Scan for the cell matching the given text and deliver its (X, Y) coordinate at center. 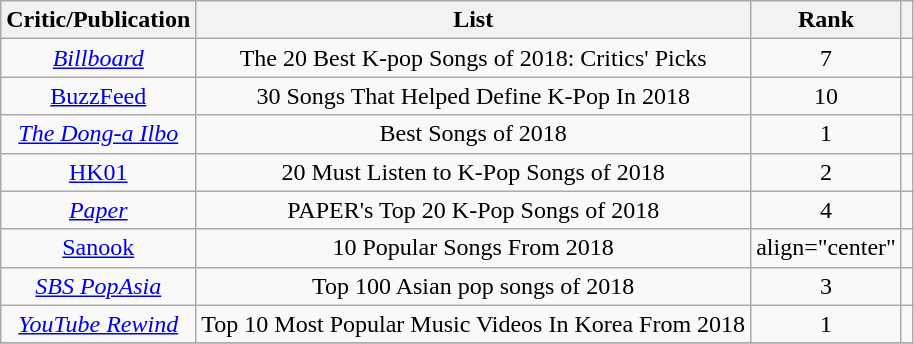
7 (826, 58)
Best Songs of 2018 (474, 134)
2 (826, 172)
4 (826, 210)
10 Popular Songs From 2018 (474, 248)
SBS PopAsia (98, 286)
Paper (98, 210)
30 Songs That Helped Define K-Pop In 2018 (474, 96)
Top 10 Most Popular Music Videos In Korea From 2018 (474, 324)
The 20 Best K-pop Songs of 2018: Critics' Picks (474, 58)
Critic/Publication (98, 20)
Rank (826, 20)
Sanook (98, 248)
HK01 (98, 172)
BuzzFeed (98, 96)
20 Must Listen to K-Pop Songs of 2018 (474, 172)
YouTube Rewind (98, 324)
PAPER's Top 20 K-Pop Songs of 2018 (474, 210)
List (474, 20)
10 (826, 96)
The Dong-a Ilbo (98, 134)
3 (826, 286)
Billboard (98, 58)
Top 100 Asian pop songs of 2018 (474, 286)
align="center" (826, 248)
